Scan for the cell matching the given text and deliver its (x, y) coordinate at center. 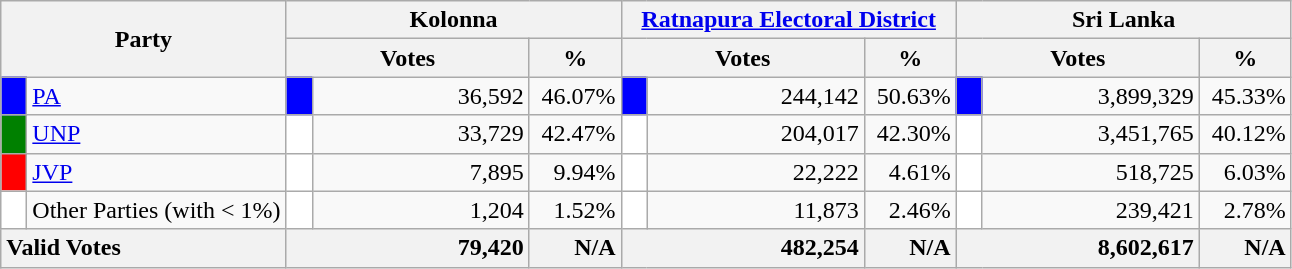
1.52% (575, 210)
11,873 (756, 210)
3,899,329 (1090, 96)
42.30% (910, 134)
8,602,617 (1078, 248)
518,725 (1090, 172)
239,421 (1090, 210)
79,420 (408, 248)
7,895 (420, 172)
9.94% (575, 172)
46.07% (575, 96)
50.63% (910, 96)
Other Parties (with < 1%) (156, 210)
42.47% (575, 134)
JVP (156, 172)
3,451,765 (1090, 134)
33,729 (420, 134)
4.61% (910, 172)
UNP (156, 134)
Ratnapura Electoral District (788, 20)
2.46% (910, 210)
6.03% (1245, 172)
36,592 (420, 96)
Party (144, 39)
PA (156, 96)
Kolonna (454, 20)
204,017 (756, 134)
Sri Lanka (1124, 20)
244,142 (756, 96)
22,222 (756, 172)
45.33% (1245, 96)
482,254 (742, 248)
Valid Votes (144, 248)
2.78% (1245, 210)
1,204 (420, 210)
40.12% (1245, 134)
